For the text-containing cell, return its midpoint in (X, Y) coordinate format. 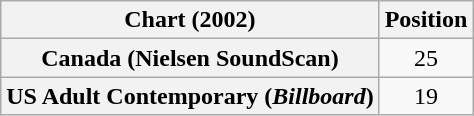
Canada (Nielsen SoundScan) (190, 58)
19 (426, 96)
US Adult Contemporary (Billboard) (190, 96)
25 (426, 58)
Chart (2002) (190, 20)
Position (426, 20)
